Capture the cell that displays the provided text and extract its [x, y] central coordinate. 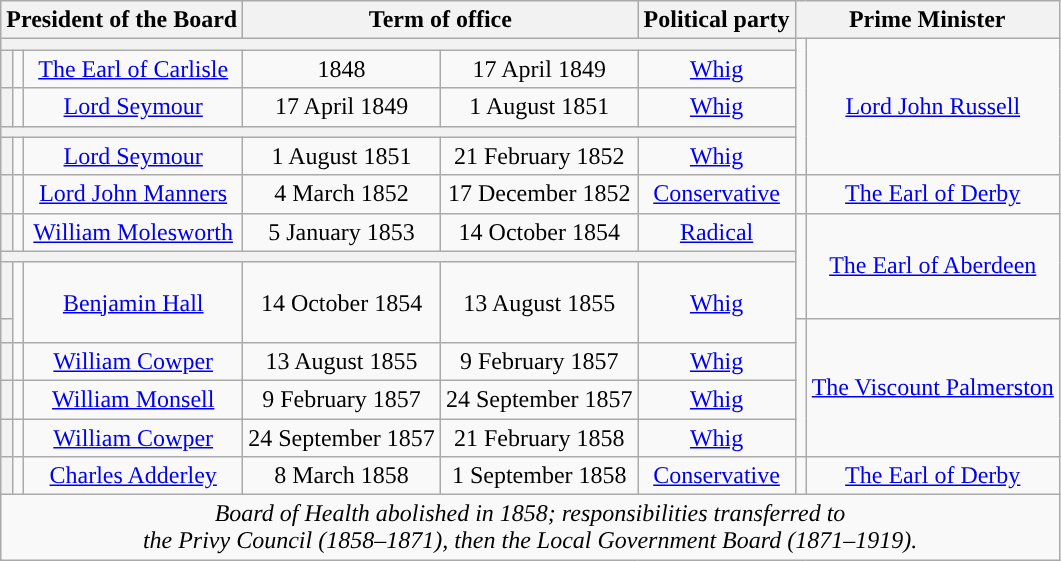
Board of Health abolished in 1858; responsibilities transferred tothe Privy Council (1858–1871), then the Local Government Board (1871–1919). [530, 528]
4 March 1852 [342, 194]
5 January 1853 [342, 232]
Political party [716, 20]
Lord John Russell [932, 107]
17 December 1852 [539, 194]
William Monsell [134, 399]
Prime Minister [927, 20]
President of the Board [122, 20]
21 February 1852 [539, 156]
Radical [716, 232]
1848 [342, 69]
21 February 1858 [539, 437]
The Earl of Carlisle [134, 69]
The Viscount Palmerston [932, 387]
8 March 1858 [342, 476]
Term of office [440, 20]
The Earl of Aberdeen [932, 266]
1 September 1858 [539, 476]
Lord John Manners [134, 194]
William Molesworth [134, 232]
Charles Adderley [134, 476]
Benjamin Hall [134, 302]
